Detect which cell encompasses the target text, then output its [X, Y] center coordinate. 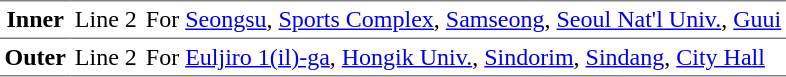
For Seongsu, Sports Complex, Samseong, Seoul Nat'l Univ., Guui [463, 20]
For Euljiro 1(il)-ga, Hongik Univ., Sindorim, Sindang, City Hall [463, 57]
Inner [35, 20]
Outer [35, 57]
